Capture the cell that displays the provided text and extract its (X, Y) central coordinate. 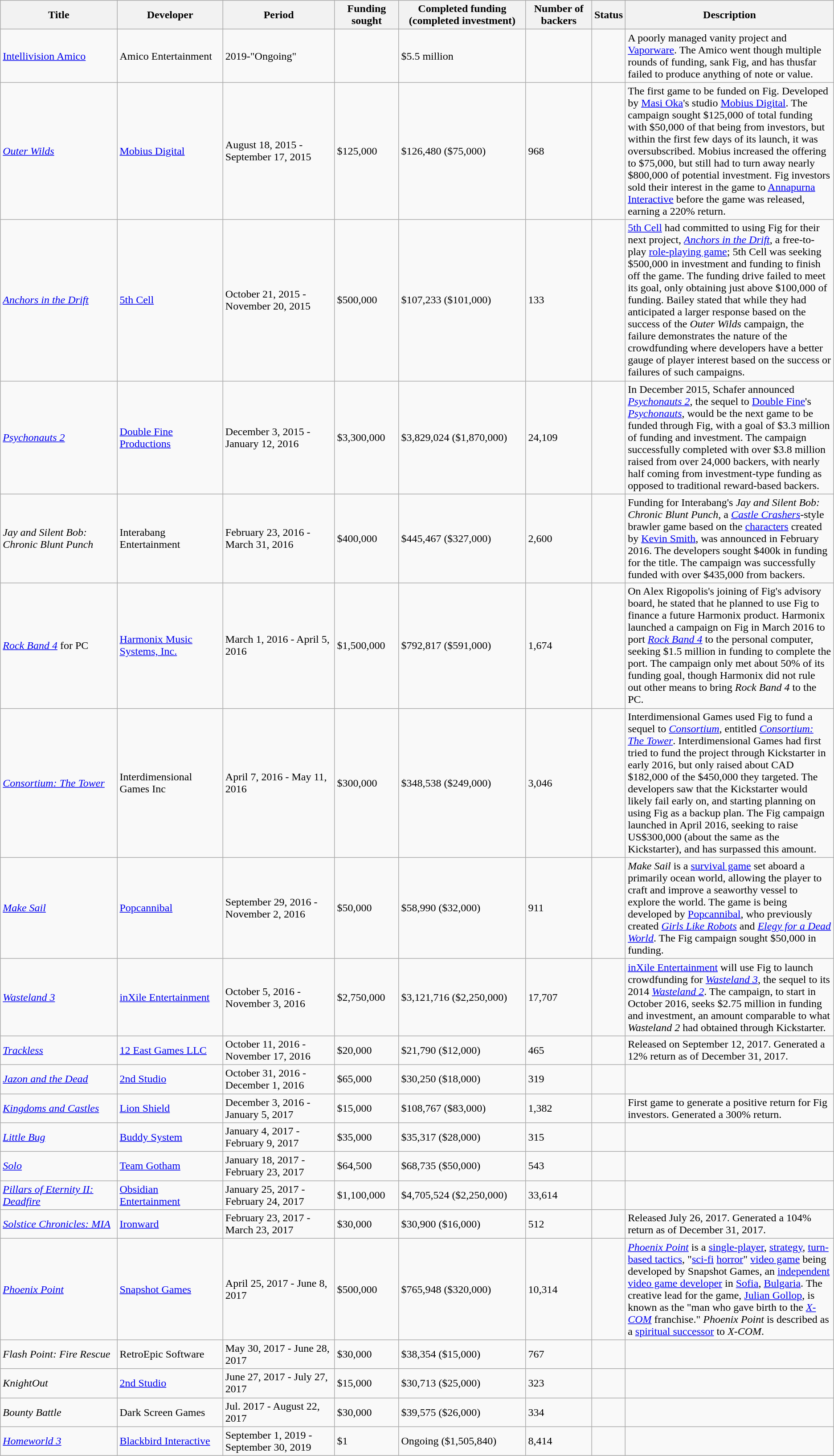
Interdimensional Games Inc (170, 783)
$58,990 ($32,000) (462, 908)
$30,713 ($25,000) (462, 1383)
Double Fine Productions (170, 437)
1,382 (559, 1108)
$4,705,524 ($2,250,000) (462, 1195)
April 7, 2016 - May 11, 2016 (279, 783)
$1 (367, 1441)
Released on September 12, 2017. Generated a 12% return as of December 31, 2017. (730, 1050)
$3,829,024 ($1,870,000) (462, 437)
October 21, 2015 - November 20, 2015 (279, 300)
Intellivision Amico (59, 56)
Lion Shield (170, 1108)
June 27, 2017 - July 27, 2017 (279, 1383)
Solo (59, 1166)
767 (559, 1354)
Number of backers (559, 15)
Funding sought (367, 15)
Obsidian Entertainment (170, 1195)
Blackbird Interactive (170, 1441)
February 23, 2017 - March 23, 2017 (279, 1224)
March 1, 2016 - April 5, 2016 (279, 646)
Ongoing ($1,505,840) (462, 1441)
2,600 (559, 538)
Interabang Entertainment (170, 538)
Trackless (59, 1050)
Consortium: The Tower (59, 783)
October 11, 2016 - November 17, 2016 (279, 1050)
Outer Wilds (59, 151)
Amico Entertainment (170, 56)
$50,000 (367, 908)
$35,317 ($28,000) (462, 1138)
Rock Band 4 for PC (59, 646)
315 (559, 1138)
September 1, 2019 - September 30, 2019 (279, 1441)
Pillars of Eternity II: Deadfire (59, 1195)
911 (559, 908)
Released July 26, 2017. Generated a 104% return as of December 31, 2017. (730, 1224)
January 4, 2017 - February 9, 2017 (279, 1138)
RetroEpic Software (170, 1354)
$30,250 ($18,000) (462, 1079)
$68,735 ($50,000) (462, 1166)
24,109 (559, 437)
Status (609, 15)
$5.5 million (462, 56)
2019-"Ongoing" (279, 56)
inXile Entertainment (170, 997)
Homeworld 3 (59, 1441)
December 3, 2016 - January 5, 2017 (279, 1108)
5th Cell (170, 300)
$400,000 (367, 538)
$1,100,000 (367, 1195)
$126,480 ($75,000) (462, 151)
$107,233 ($101,000) (462, 300)
$108,767 ($83,000) (462, 1108)
$765,948 ($320,000) (462, 1289)
Jul. 2017 - August 22, 2017 (279, 1412)
$30,900 ($16,000) (462, 1224)
May 30, 2017 - June 28, 2017 (279, 1354)
12 East Games LLC (170, 1050)
$348,538 ($249,000) (462, 783)
$125,000 (367, 151)
323 (559, 1383)
$3,300,000 (367, 437)
Jazon and the Dead (59, 1079)
$792,817 ($591,000) (462, 646)
Completed funding (completed investment) (462, 15)
Period (279, 15)
Make Sail (59, 908)
968 (559, 151)
$39,575 ($26,000) (462, 1412)
512 (559, 1224)
$3,121,716 ($2,250,000) (462, 997)
543 (559, 1166)
Dark Screen Games (170, 1412)
KnightOut (59, 1383)
February 23, 2016 - March 31, 2016 (279, 538)
Title (59, 15)
December 3, 2015 - January 12, 2016 (279, 437)
$2,750,000 (367, 997)
September 29, 2016 - November 2, 2016 (279, 908)
465 (559, 1050)
Psychonauts 2 (59, 437)
Team Gotham (170, 1166)
319 (559, 1079)
10,314 (559, 1289)
Little Bug (59, 1138)
Flash Point: Fire Rescue (59, 1354)
$20,000 (367, 1050)
Bounty Battle (59, 1412)
October 5, 2016 - November 3, 2016 (279, 997)
1,674 (559, 646)
Ironward (170, 1224)
$1,500,000 (367, 646)
Snapshot Games (170, 1289)
Anchors in the Drift (59, 300)
Phoenix Point (59, 1289)
Jay and Silent Bob: Chronic Blunt Punch (59, 538)
$21,790 ($12,000) (462, 1050)
Mobius Digital (170, 151)
Harmonix Music Systems, Inc. (170, 646)
33,614 (559, 1195)
Description (730, 15)
$65,000 (367, 1079)
Buddy System (170, 1138)
January 25, 2017 - February 24, 2017 (279, 1195)
First game to generate a positive return for Fig investors. Generated a 300% return. (730, 1108)
January 18, 2017 - February 23, 2017 (279, 1166)
August 18, 2015 - September 17, 2015 (279, 151)
April 25, 2017 - June 8, 2017 (279, 1289)
$445,467 ($327,000) (462, 538)
3,046 (559, 783)
Wasteland 3 (59, 997)
334 (559, 1412)
Solstice Chronicles: MIA (59, 1224)
Developer (170, 15)
Popcannibal (170, 908)
$64,500 (367, 1166)
Kingdoms and Castles (59, 1108)
17,707 (559, 997)
$38,354 ($15,000) (462, 1354)
October 31, 2016 - December 1, 2016 (279, 1079)
8,414 (559, 1441)
133 (559, 300)
$300,000 (367, 783)
$35,000 (367, 1138)
